Pinpoint the cell where the given text exists, returning its (X, Y) midpoint coordinate. 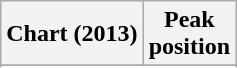
Peak position (189, 34)
Chart (2013) (72, 34)
